Identify which cell holds the provided text, then report its [x, y] central coordinate. 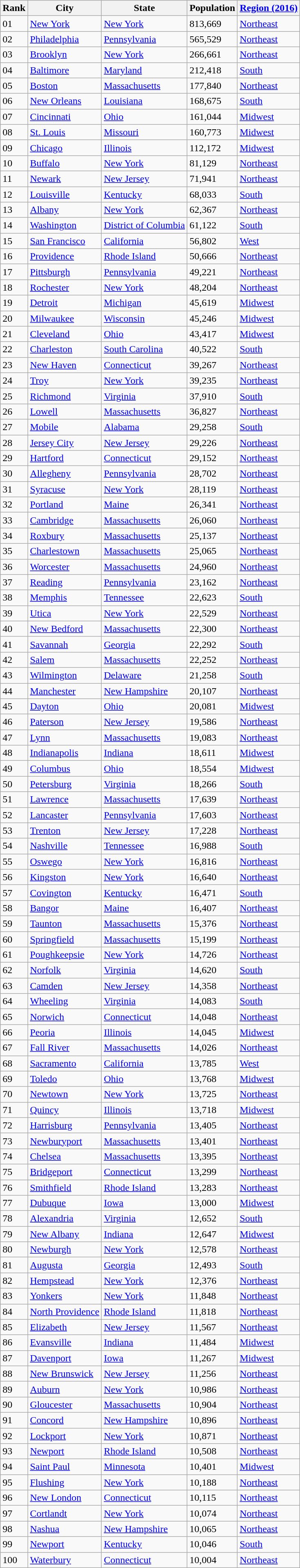
13,785 [212, 1063]
Saint Paul [64, 1467]
Rochester [64, 287]
13,768 [212, 1079]
Concord [64, 1420]
17 [14, 272]
14,620 [212, 970]
86 [14, 1343]
Pittsburgh [64, 272]
11 [14, 179]
75 [14, 1172]
92 [14, 1435]
11,267 [212, 1358]
20,107 [212, 691]
81,129 [212, 163]
10,065 [212, 1529]
15,199 [212, 939]
Kingston [64, 877]
56 [14, 877]
11,818 [212, 1312]
Richmond [64, 396]
Michigan [144, 303]
26 [14, 411]
Bridgeport [64, 1172]
64 [14, 1001]
68 [14, 1063]
22 [14, 349]
37 [14, 582]
13,725 [212, 1094]
17,639 [212, 799]
Roxbury [64, 536]
10,896 [212, 1420]
96 [14, 1498]
Savannah [64, 644]
100 [14, 1560]
Taunton [64, 923]
Delaware [144, 675]
Lowell [64, 411]
87 [14, 1358]
St. Louis [64, 132]
Yonkers [64, 1296]
24,960 [212, 567]
Lawrence [64, 799]
State [144, 8]
Bangor [64, 908]
14,045 [212, 1032]
03 [14, 55]
14,026 [212, 1048]
Maryland [144, 70]
84 [14, 1312]
22,300 [212, 629]
39,267 [212, 365]
44 [14, 691]
50 [14, 784]
Chicago [64, 148]
17,603 [212, 815]
Population [212, 8]
10,986 [212, 1389]
67 [14, 1048]
22,529 [212, 613]
90 [14, 1405]
266,661 [212, 55]
61,122 [212, 225]
Allegheny [64, 474]
Paterson [64, 722]
Utica [64, 613]
04 [14, 70]
Louisiana [144, 101]
Troy [64, 380]
161,044 [212, 117]
10,188 [212, 1482]
Oswego [64, 861]
25,137 [212, 536]
46 [14, 722]
Trenton [64, 830]
58 [14, 908]
22,252 [212, 660]
39 [14, 613]
Newtown [64, 1094]
73 [14, 1141]
61 [14, 955]
10,074 [212, 1513]
91 [14, 1420]
77 [14, 1203]
39,235 [212, 380]
11,848 [212, 1296]
69 [14, 1079]
South Carolina [144, 349]
14,083 [212, 1001]
Buffalo [64, 163]
Washington [64, 225]
10,004 [212, 1560]
43,417 [212, 334]
Covington [64, 892]
Baltimore [64, 70]
16,816 [212, 861]
29 [14, 458]
74 [14, 1156]
Cortlandt [64, 1513]
25 [14, 396]
06 [14, 101]
Nashville [64, 846]
Cambridge [64, 520]
49,221 [212, 272]
13,718 [212, 1110]
12,578 [212, 1250]
Syracuse [64, 489]
Wilmington [64, 675]
Louisville [64, 194]
23 [14, 365]
12,376 [212, 1281]
47 [14, 738]
30 [14, 474]
70 [14, 1094]
North Providence [64, 1312]
93 [14, 1451]
Memphis [64, 598]
Lancaster [64, 815]
Brooklyn [64, 55]
45,246 [212, 318]
53 [14, 830]
Manchester [64, 691]
Hempstead [64, 1281]
Worcester [64, 567]
Dubuque [64, 1203]
65 [14, 1017]
25,065 [212, 551]
45,619 [212, 303]
Portland [64, 505]
36,827 [212, 411]
27 [14, 427]
17,228 [212, 830]
26,341 [212, 505]
Wheeling [64, 1001]
13,405 [212, 1125]
Jersey City [64, 442]
32 [14, 505]
Wisconsin [144, 318]
55 [14, 861]
New Bedford [64, 629]
97 [14, 1513]
43 [14, 675]
Minnesota [144, 1467]
82 [14, 1281]
Norwich [64, 1017]
Davenport [64, 1358]
Springfield [64, 939]
14 [14, 225]
Alexandria [64, 1219]
13,283 [212, 1188]
Elizabeth [64, 1327]
Nashua [64, 1529]
18 [14, 287]
Boston [64, 86]
13 [14, 210]
80 [14, 1250]
13,401 [212, 1141]
01 [14, 24]
51 [14, 799]
50,666 [212, 256]
62 [14, 970]
81 [14, 1265]
33 [14, 520]
Auburn [64, 1389]
94 [14, 1467]
40 [14, 629]
22,623 [212, 598]
21 [14, 334]
12,652 [212, 1219]
16,471 [212, 892]
16,640 [212, 877]
10,508 [212, 1451]
16 [14, 256]
Detroit [64, 303]
89 [14, 1389]
Lynn [64, 738]
New Albany [64, 1234]
28,119 [212, 489]
49 [14, 769]
Norfolk [64, 970]
71 [14, 1110]
Alabama [144, 427]
Quincy [64, 1110]
18,611 [212, 753]
Waterbury [64, 1560]
Augusta [64, 1265]
Columbus [64, 769]
Albany [64, 210]
16,407 [212, 908]
88 [14, 1374]
59 [14, 923]
12 [14, 194]
Newark [64, 179]
Fall River [64, 1048]
45 [14, 707]
District of Columbia [144, 225]
10,115 [212, 1498]
Petersburg [64, 784]
Smithfield [64, 1188]
10,046 [212, 1544]
Newburgh [64, 1250]
New Haven [64, 365]
212,418 [212, 70]
52 [14, 815]
95 [14, 1482]
Mobile [64, 427]
28,702 [212, 474]
Poughkeepsie [64, 955]
Cleveland [64, 334]
112,172 [212, 148]
12,647 [212, 1234]
14,358 [212, 986]
Harrisburg [64, 1125]
85 [14, 1327]
16,988 [212, 846]
56,802 [212, 241]
54 [14, 846]
10,401 [212, 1467]
19,083 [212, 738]
07 [14, 117]
Sacramento [64, 1063]
Charlestown [64, 551]
09 [14, 148]
48 [14, 753]
37,910 [212, 396]
15 [14, 241]
New London [64, 1498]
Gloucester [64, 1405]
Reading [64, 582]
21,258 [212, 675]
18,554 [212, 769]
38 [14, 598]
Indianapolis [64, 753]
15,376 [212, 923]
Rank [14, 8]
11,567 [212, 1327]
31 [14, 489]
Salem [64, 660]
11,256 [212, 1374]
Evansville [64, 1343]
Charleston [64, 349]
13,299 [212, 1172]
62,367 [212, 210]
66 [14, 1032]
22,292 [212, 644]
68,033 [212, 194]
Milwaukee [64, 318]
14,048 [212, 1017]
Lockport [64, 1435]
Cincinnati [64, 117]
168,675 [212, 101]
Chelsea [64, 1156]
35 [14, 551]
24 [14, 380]
71,941 [212, 179]
02 [14, 39]
Toledo [64, 1079]
29,152 [212, 458]
40,522 [212, 349]
42 [14, 660]
83 [14, 1296]
Region (2016) [269, 8]
18,266 [212, 784]
08 [14, 132]
City [64, 8]
60 [14, 939]
78 [14, 1219]
28 [14, 442]
63 [14, 986]
177,840 [212, 86]
160,773 [212, 132]
20 [14, 318]
19 [14, 303]
Newburyport [64, 1141]
20,081 [212, 707]
72 [14, 1125]
05 [14, 86]
Philadelphia [64, 39]
Providence [64, 256]
10 [14, 163]
Camden [64, 986]
New Brunswick [64, 1374]
10,871 [212, 1435]
19,586 [212, 722]
11,484 [212, 1343]
Flushing [64, 1482]
76 [14, 1188]
23,162 [212, 582]
13,395 [212, 1156]
79 [14, 1234]
99 [14, 1544]
New Orleans [64, 101]
Hartford [64, 458]
12,493 [212, 1265]
14,726 [212, 955]
57 [14, 892]
29,226 [212, 442]
48,204 [212, 287]
10,904 [212, 1405]
565,529 [212, 39]
98 [14, 1529]
26,060 [212, 520]
41 [14, 644]
34 [14, 536]
36 [14, 567]
29,258 [212, 427]
San Francisco [64, 241]
Peoria [64, 1032]
Missouri [144, 132]
13,000 [212, 1203]
Dayton [64, 707]
813,669 [212, 24]
